Return the (X, Y) coordinate for the center point of the cell that contains the specified text.  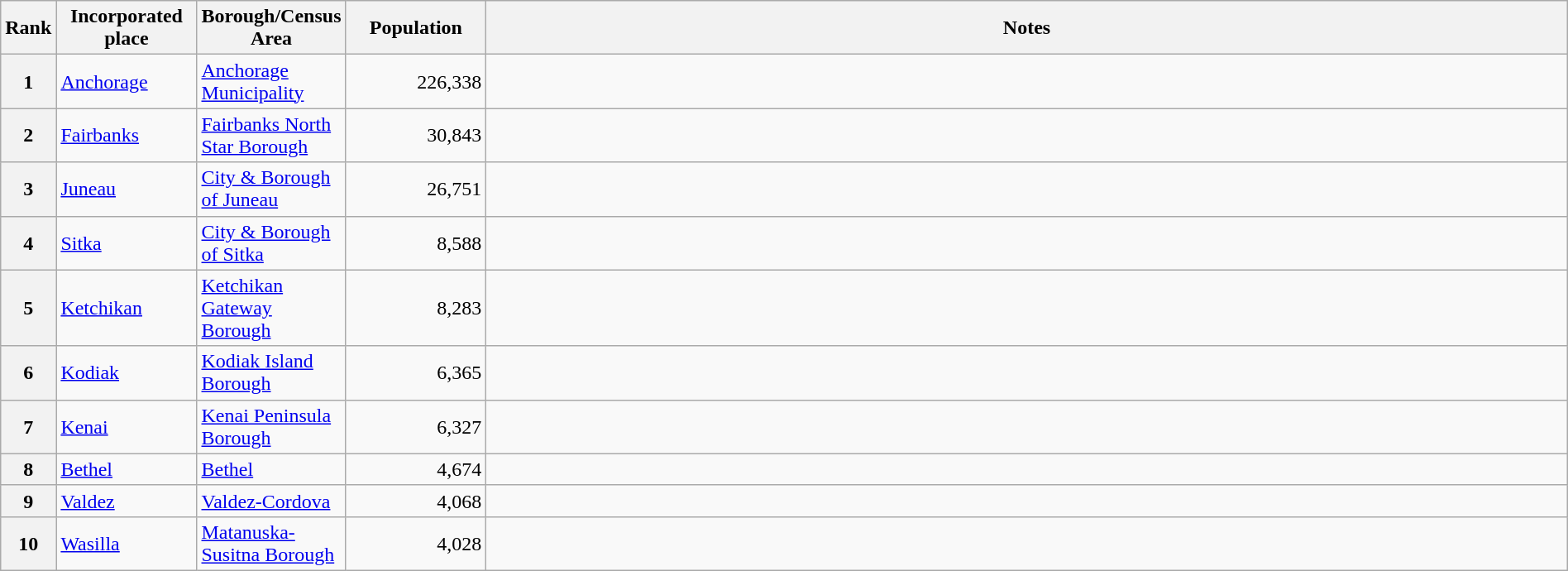
City & Borough of Sitka (271, 243)
7 (28, 427)
Sitka (127, 243)
8 (28, 469)
8,283 (416, 308)
Fairbanks North Star Borough (271, 136)
226,338 (416, 81)
Valdez-Cordova (271, 501)
Borough/Census Area (271, 28)
9 (28, 501)
Fairbanks (127, 136)
Incorporated place (127, 28)
8,588 (416, 243)
5 (28, 308)
Kenai (127, 427)
6 (28, 372)
City & Borough of Juneau (271, 189)
Anchorage (127, 81)
26,751 (416, 189)
4 (28, 243)
Kenai Peninsula Borough (271, 427)
Kodiak (127, 372)
Ketchikan Gateway Borough (271, 308)
Ketchikan (127, 308)
Wasilla (127, 543)
4,068 (416, 501)
Population (416, 28)
6,327 (416, 427)
Anchorage Municipality (271, 81)
Notes (1027, 28)
10 (28, 543)
Kodiak Island Borough (271, 372)
Valdez (127, 501)
Juneau (127, 189)
1 (28, 81)
Matanuska-Susitna Borough (271, 543)
Rank (28, 28)
3 (28, 189)
2 (28, 136)
30,843 (416, 136)
4,674 (416, 469)
4,028 (416, 543)
6,365 (416, 372)
